Capture the cell that displays the provided text and extract its (x, y) central coordinate. 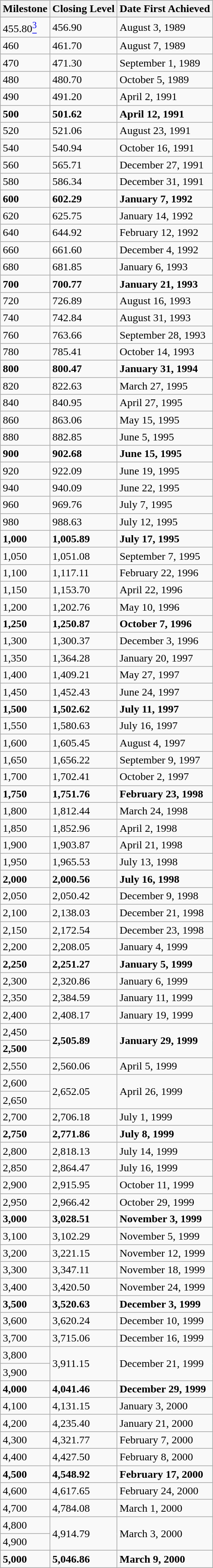
1,903.87 (84, 845)
July 1, 1999 (165, 1117)
740 (25, 318)
2,050.42 (84, 896)
December 31, 1991 (165, 182)
2,700 (25, 1117)
3,400 (25, 1287)
480 (25, 80)
2,251.27 (84, 964)
1,250 (25, 624)
680 (25, 267)
January 21, 2000 (165, 1423)
1,000 (25, 539)
644.92 (84, 233)
August 16, 1993 (165, 301)
April 22, 1996 (165, 590)
969.76 (84, 505)
4,784.08 (84, 1508)
July 12, 1995 (165, 522)
1,605.45 (84, 743)
February 22, 1996 (165, 573)
October 5, 1989 (165, 80)
2,400 (25, 1015)
July 16, 1999 (165, 1168)
3,028.51 (84, 1219)
2,000.56 (84, 879)
July 11, 1997 (165, 709)
March 1, 2000 (165, 1508)
560 (25, 165)
2,350 (25, 998)
October 14, 1993 (165, 352)
820 (25, 386)
January 14, 1992 (165, 216)
July 17, 1995 (165, 539)
January 6, 1999 (165, 981)
2,200 (25, 947)
520 (25, 131)
April 2, 1998 (165, 828)
1,300 (25, 641)
640 (25, 233)
940.09 (84, 488)
Date First Achieved (165, 9)
625.75 (84, 216)
September 9, 1997 (165, 760)
March 3, 2000 (165, 1534)
February 12, 1992 (165, 233)
November 24, 1999 (165, 1287)
1,350 (25, 658)
1,364.28 (84, 658)
988.63 (84, 522)
2,500 (25, 1049)
700 (25, 284)
December 23, 1998 (165, 930)
2,850 (25, 1168)
2,950 (25, 1202)
900 (25, 454)
4,700 (25, 1508)
1,202.76 (84, 607)
3,420.50 (84, 1287)
1,650 (25, 760)
822.63 (84, 386)
922.09 (84, 471)
540.94 (84, 148)
3,221.15 (84, 1253)
July 13, 1998 (165, 862)
1,117.11 (84, 573)
June 19, 1995 (165, 471)
4,000 (25, 1389)
February 24, 2000 (165, 1491)
3,900 (25, 1372)
January 11, 1999 (165, 998)
November 3, 1999 (165, 1219)
960 (25, 505)
January 19, 1999 (165, 1015)
2,000 (25, 879)
4,900 (25, 1542)
1,400 (25, 675)
1,751.76 (84, 794)
1,051.08 (84, 556)
1,900 (25, 845)
780 (25, 352)
1,250.87 (84, 624)
3,000 (25, 1219)
4,321.77 (84, 1440)
5,000 (25, 1559)
920 (25, 471)
2,915.95 (84, 1185)
August 23, 1991 (165, 131)
455.803 (25, 28)
4,200 (25, 1423)
3,911.15 (84, 1363)
4,800 (25, 1525)
September 28, 1993 (165, 335)
December 16, 1999 (165, 1338)
3,200 (25, 1253)
501.62 (84, 114)
4,427.50 (84, 1457)
January 4, 1999 (165, 947)
June 5, 1995 (165, 437)
July 8, 1999 (165, 1134)
4,617.65 (84, 1491)
1,409.21 (84, 675)
February 8, 2000 (165, 1457)
April 27, 1995 (165, 403)
565.71 (84, 165)
470 (25, 63)
January 29, 1999 (165, 1040)
800.47 (84, 369)
2,550 (25, 1066)
500 (25, 114)
January 20, 1997 (165, 658)
July 7, 1995 (165, 505)
April 12, 1991 (165, 114)
1,700 (25, 777)
4,500 (25, 1474)
5,046.86 (84, 1559)
May 15, 1995 (165, 420)
3,620.24 (84, 1321)
October 7, 1996 (165, 624)
2,560.06 (84, 1066)
2,818.13 (84, 1151)
681.85 (84, 267)
760 (25, 335)
1,450 (25, 692)
August 4, 1997 (165, 743)
March 24, 1998 (165, 811)
December 3, 1996 (165, 641)
4,235.40 (84, 1423)
600 (25, 199)
2,750 (25, 1134)
1,852.96 (84, 828)
June 15, 1995 (165, 454)
May 10, 1996 (165, 607)
1,656.22 (84, 760)
July 16, 1997 (165, 726)
June 24, 1997 (165, 692)
4,100 (25, 1406)
980 (25, 522)
490 (25, 97)
November 12, 1999 (165, 1253)
763.66 (84, 335)
2,050 (25, 896)
491.20 (84, 97)
1,950 (25, 862)
December 21, 1999 (165, 1363)
July 14, 1999 (165, 1151)
471.30 (84, 63)
Closing Level (84, 9)
2,150 (25, 930)
720 (25, 301)
October 16, 1991 (165, 148)
February 17, 2000 (165, 1474)
1,812.44 (84, 811)
2,800 (25, 1151)
April 5, 1999 (165, 1066)
1,550 (25, 726)
February 23, 1998 (165, 794)
863.06 (84, 420)
April 26, 1999 (165, 1091)
1,452.43 (84, 692)
Milestone (25, 9)
586.34 (84, 182)
2,208.05 (84, 947)
July 16, 1998 (165, 879)
2,600 (25, 1083)
2,652.05 (84, 1091)
4,914.79 (84, 1534)
882.85 (84, 437)
1,502.62 (84, 709)
461.70 (84, 46)
660 (25, 250)
4,300 (25, 1440)
1,050 (25, 556)
4,400 (25, 1457)
1,500 (25, 709)
August 7, 1989 (165, 46)
2,650 (25, 1100)
3,300 (25, 1270)
1,750 (25, 794)
902.68 (84, 454)
March 9, 2000 (165, 1559)
3,102.29 (84, 1236)
January 7, 1992 (165, 199)
1,600 (25, 743)
1,005.89 (84, 539)
1,300.37 (84, 641)
November 18, 1999 (165, 1270)
2,100 (25, 913)
1,580.63 (84, 726)
2,900 (25, 1185)
January 3, 2000 (165, 1406)
1,200 (25, 607)
860 (25, 420)
2,250 (25, 964)
June 22, 1995 (165, 488)
3,800 (25, 1355)
April 2, 1991 (165, 97)
800 (25, 369)
2,771.86 (84, 1134)
4,041.46 (84, 1389)
December 3, 1999 (165, 1304)
602.29 (84, 199)
2,966.42 (84, 1202)
April 21, 1998 (165, 845)
580 (25, 182)
661.60 (84, 250)
4,131.15 (84, 1406)
4,548.92 (84, 1474)
December 27, 1991 (165, 165)
620 (25, 216)
3,347.11 (84, 1270)
840 (25, 403)
3,100 (25, 1236)
May 27, 1997 (165, 675)
December 4, 1992 (165, 250)
March 27, 1995 (165, 386)
521.06 (84, 131)
2,172.54 (84, 930)
2,300 (25, 981)
1,965.53 (84, 862)
540 (25, 148)
January 5, 1999 (165, 964)
2,138.03 (84, 913)
2,864.47 (84, 1168)
August 31, 1993 (165, 318)
August 3, 1989 (165, 28)
3,700 (25, 1338)
2,505.89 (84, 1040)
726.89 (84, 301)
December 29, 1999 (165, 1389)
2,384.59 (84, 998)
November 5, 1999 (165, 1236)
January 31, 1994 (165, 369)
3,715.06 (84, 1338)
2,450 (25, 1032)
October 29, 1999 (165, 1202)
2,320.86 (84, 981)
1,153.70 (84, 590)
January 6, 1993 (165, 267)
December 10, 1999 (165, 1321)
January 21, 1993 (165, 284)
October 11, 1999 (165, 1185)
742.84 (84, 318)
480.70 (84, 80)
1,702.41 (84, 777)
October 2, 1997 (165, 777)
3,500 (25, 1304)
1,850 (25, 828)
460 (25, 46)
February 7, 2000 (165, 1440)
September 1, 1989 (165, 63)
785.41 (84, 352)
1,100 (25, 573)
880 (25, 437)
456.90 (84, 28)
December 9, 1998 (165, 896)
December 21, 1998 (165, 913)
2,706.18 (84, 1117)
1,150 (25, 590)
940 (25, 488)
1,800 (25, 811)
4,600 (25, 1491)
3,520.63 (84, 1304)
840.95 (84, 403)
3,600 (25, 1321)
2,408.17 (84, 1015)
September 7, 1995 (165, 556)
700.77 (84, 284)
